For the text-containing cell, return its midpoint in [X, Y] coordinate format. 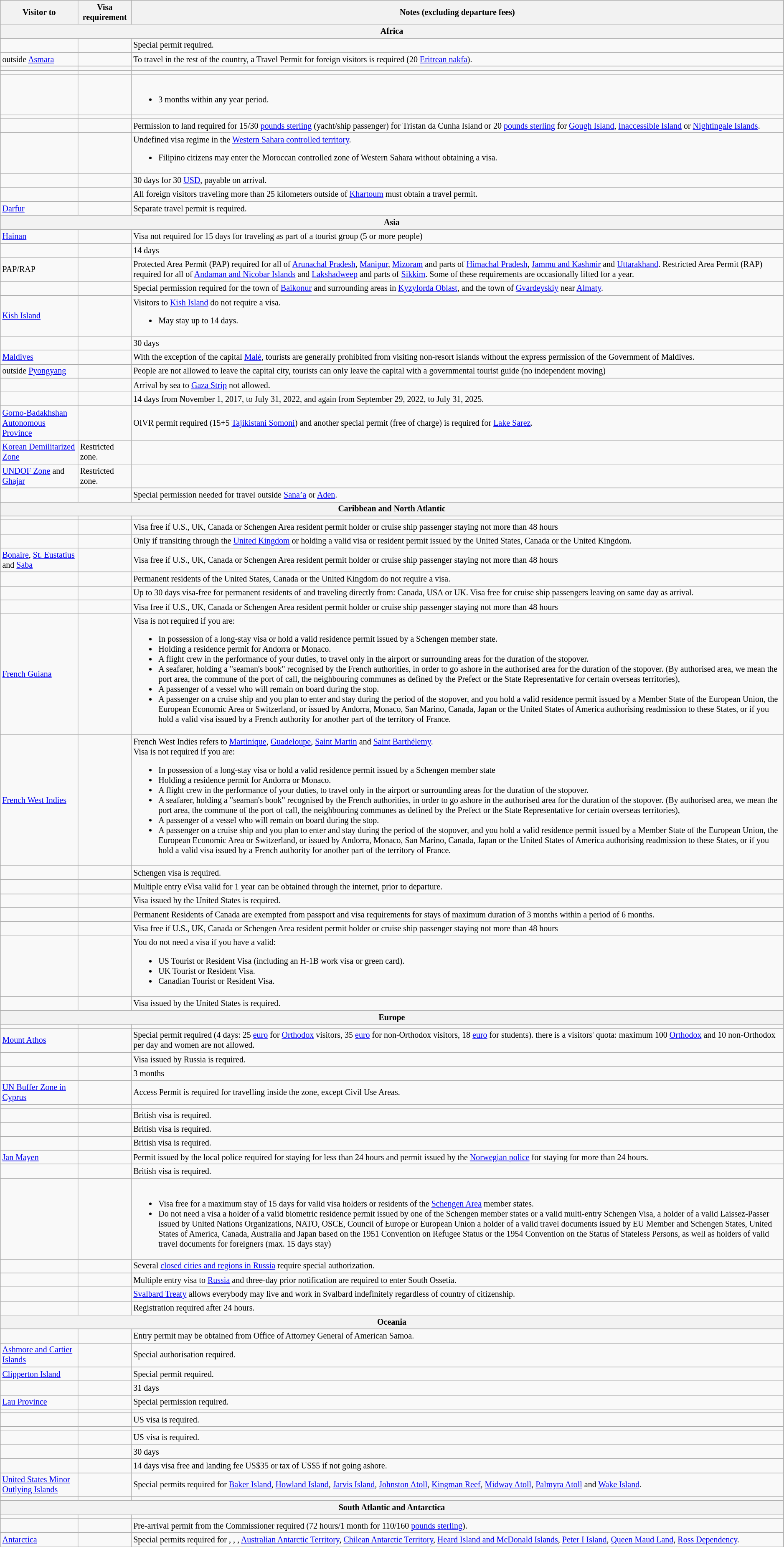
Visitor to [39, 13]
Entry permit may be obtained from Office of Attorney General of American Samoa. [458, 1336]
3 months within any year period. [458, 94]
Special permits required for Baker Island, Howland Island, Jarvis Island, Johnston Atoll, Kingman Reef, Midway Atoll, Palmyra Atoll and Wake Island. [458, 1485]
Registration required after 24 hours. [458, 1308]
30 days for 30 USD, payable on arrival. [458, 180]
French Guiana [39, 674]
Gorno-Badakhshan Autonomous Province [39, 423]
Visa not required for 15 days for traveling as part of a tourist group (5 or more people) [458, 236]
31 days [458, 1388]
Special permission required for the town of Baikonur and surrounding areas in Kyzylorda Oblast, and the town of Gvardeyskiy near Almaty. [458, 288]
Permanent Residents of Canada are exempted from passport and visa requirements for stays of maximum duration of 3 months within a period of 6 months. [458, 915]
Clipperton Island [39, 1374]
Visitors to Kish Island do not require a visa.May stay up to 14 days. [458, 316]
Arrival by sea to Gaza Strip not allowed. [458, 385]
Special authorisation required. [458, 1355]
Antarctica [39, 1540]
Hainan [39, 236]
UNDOF Zone and Ghajar [39, 476]
Asia [392, 222]
Multiple entry eVisa valid for 1 year can be obtained through the internet, prior to departure. [458, 887]
Mount Athos [39, 1040]
Korean Demilitarized Zone [39, 452]
14 days [458, 251]
Pre-arrival permit from the Commissioner required (72 hours/1 month for 110/160 pounds sterling). [458, 1526]
Bonaire, St. Eustatius and Saba [39, 560]
Maldives [39, 357]
Permanent residents of the United States, Canada or the United Kingdom do not require a visa. [458, 579]
OIVR permit required (15+5 Tajikistani Somoni) and another special permit (free of charge) is required for Lake Sarez. [458, 423]
Special permission required. [458, 1402]
PAP/RAP [39, 270]
14 days visa free and landing fee US$35 or tax of US$5 if not going ashore. [458, 1466]
3 months [458, 1074]
Caribbean and North Atlantic [392, 509]
United States Minor Outlying Islands [39, 1485]
Multiple entry visa to Russia and three-day prior notification are required to enter South Ossetia. [458, 1280]
outside Pyongyang [39, 371]
Ashmore and Cartier Islands [39, 1355]
Visa issued by Russia is required. [458, 1059]
People are not allowed to leave the capital city, tourists can only leave the capital with a governmental tourist guide (no independent moving) [458, 371]
14 days from November 1, 2017, to July 31, 2022, and again from September 29, 2022, to July 31, 2025. [458, 399]
Schengen visa is required. [458, 873]
All foreign visitors traveling more than 25 kilometers outside of Khartoum must obtain a travel permit. [458, 195]
Lau Province [39, 1402]
Access Permit is required for travelling inside the zone, except Civil Use Areas. [458, 1092]
Several closed cities and regions in Russia require special authorization. [458, 1266]
Visa requirement [105, 13]
Africa [392, 32]
Oceania [392, 1322]
UN Buffer Zone in Cyprus [39, 1092]
To travel in the rest of the country, a Travel Permit for foreign visitors is required (20 Eritrean nakfa). [458, 59]
French West Indies [39, 800]
Kish Island [39, 316]
Europe [392, 1018]
Svalbard Treaty allows everybody may live and work in Svalbard indefinitely regardless of country of citizenship. [458, 1294]
Only if transiting through the United Kingdom or holding a valid visa or resident permit issued by the United States, Canada or the United Kingdom. [458, 541]
Jan Mayen [39, 1157]
outside Asmara [39, 59]
South Atlantic and Antarctica [392, 1508]
Darfur [39, 209]
Special permission needed for travel outside Sana’a or Aden. [458, 495]
Notes (excluding departure fees) [458, 13]
Separate travel permit is required. [458, 209]
